Output the [x, y] coordinate of the center of the cell containing the given text.  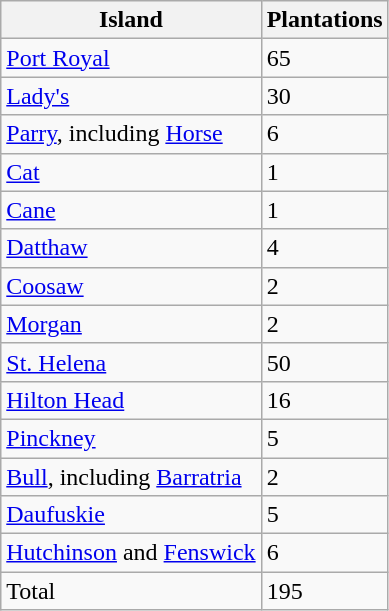
Plantations [324, 20]
Morgan [131, 324]
Coosaw [131, 286]
Parry, including Horse [131, 134]
Daufuskie [131, 515]
4 [324, 248]
Cat [131, 172]
65 [324, 58]
Island [131, 20]
Hilton Head [131, 400]
Total [131, 591]
St. Helena [131, 362]
Datthaw [131, 248]
Cane [131, 210]
Lady's [131, 96]
195 [324, 591]
Hutchinson and Fenswick [131, 553]
16 [324, 400]
50 [324, 362]
Pinckney [131, 438]
Bull, including Barratria [131, 477]
Port Royal [131, 58]
30 [324, 96]
